Return (X, Y) of the center of cell containing provided text 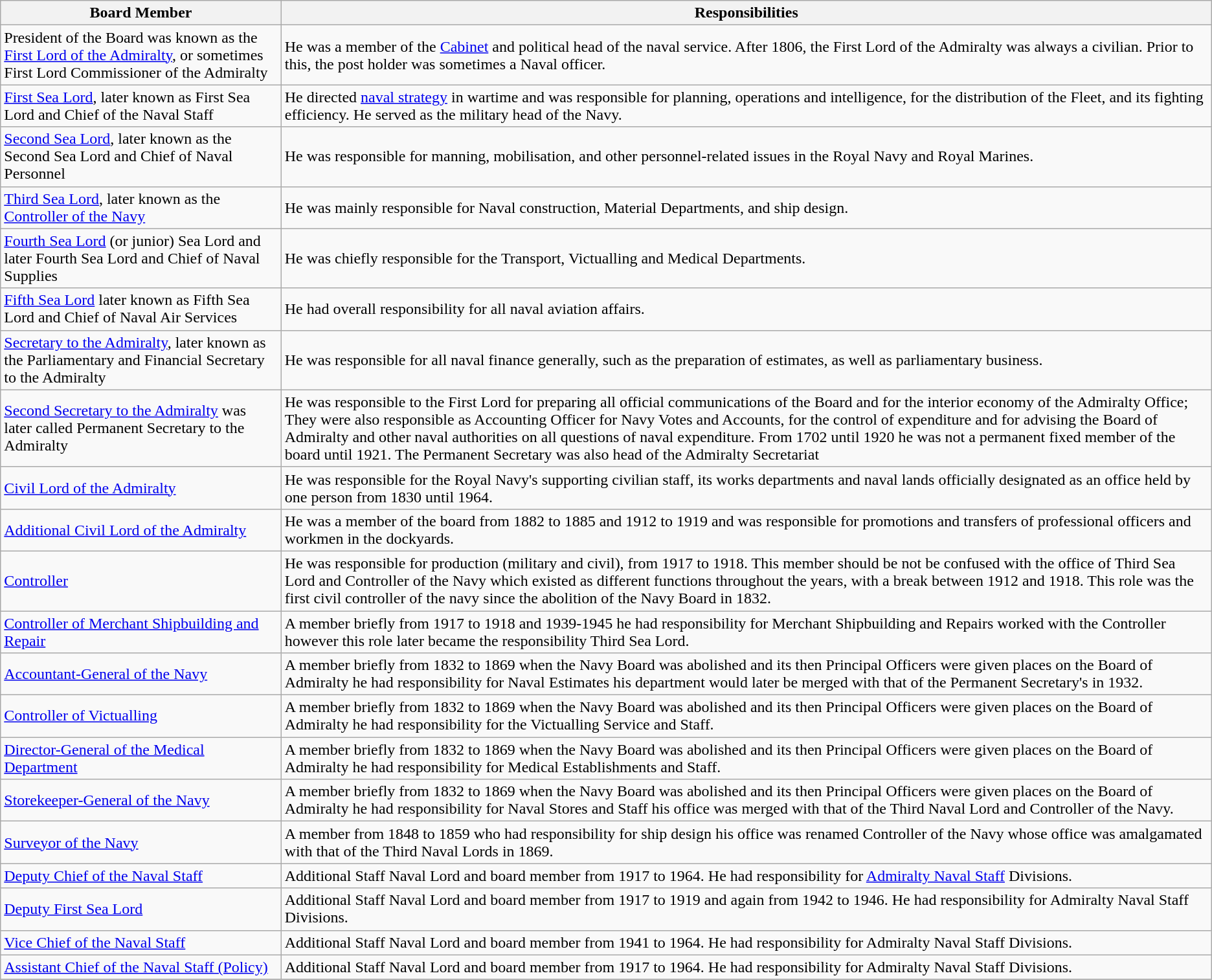
First Sea Lord, later known as First Sea Lord and Chief of the Naval Staff (141, 106)
Additional Civil Lord of the Admiralty (141, 529)
Fourth Sea Lord (or junior) Sea Lord and later Fourth Sea Lord and Chief of Naval Supplies (141, 258)
Additional Staff Naval Lord and board member from 1941 to 1964. He had responsibility for Admiralty Naval Staff Divisions. (746, 942)
Fifth Sea Lord later known as Fifth Sea Lord and Chief of Naval Air Services (141, 309)
Third Sea Lord, later known as the Controller of the Navy (141, 207)
Assistant Chief of the Naval Staff (Policy) (141, 967)
Responsibilities (746, 13)
Vice Chief of the Naval Staff (141, 942)
Deputy Chief of the Naval Staff (141, 876)
He was mainly responsible for Naval construction, Material Departments, and ship design. (746, 207)
He was responsible for all naval finance generally, such as the preparation of estimates, as well as parliamentary business. (746, 360)
Controller of Victualling (141, 716)
Storekeeper-General of the Navy (141, 800)
Controller of Merchant Shipbuilding and Repair (141, 632)
Surveyor of the Navy (141, 843)
Second Secretary to the Admiralty was later called Permanent Secretary to the Admiralty (141, 429)
Board Member (141, 13)
President of the Board was known as the First Lord of the Admiralty, or sometimes First Lord Commissioner of the Admiralty (141, 55)
Controller (141, 581)
He was chiefly responsible for the Transport, Victualling and Medical Departments. (746, 258)
Second Sea Lord, later known as the Second Sea Lord and Chief of Naval Personnel (141, 157)
He had overall responsibility for all naval aviation affairs. (746, 309)
Director-General of the Medical Department (141, 759)
He was responsible for manning, mobilisation, and other personnel-related issues in the Royal Navy and Royal Marines. (746, 157)
Secretary to the Admiralty, later known as the Parliamentary and Financial Secretary to the Admiralty (141, 360)
Accountant-General of the Navy (141, 674)
Civil Lord of the Admiralty (141, 488)
Deputy First Sea Lord (141, 909)
